Determine the (X, Y) coordinate at the center of the cell enclosing the given text.  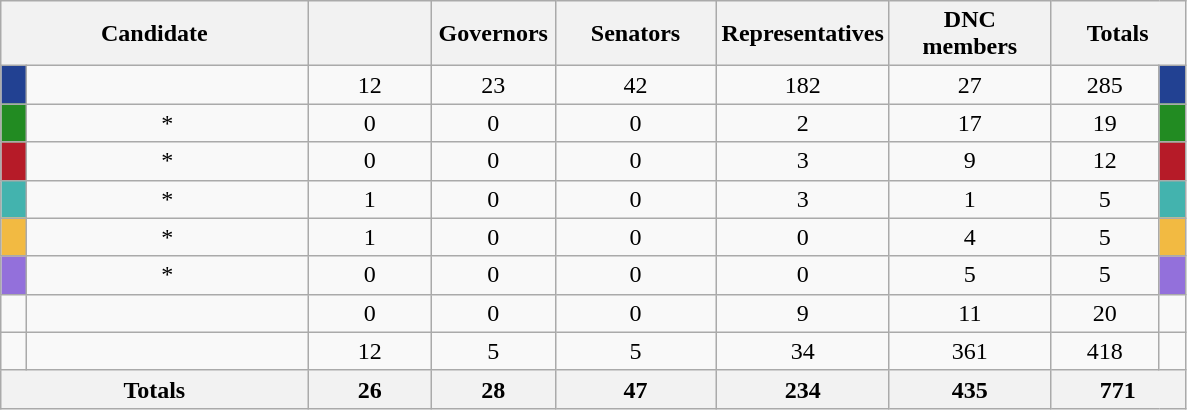
11 (970, 313)
285 (1104, 85)
27 (970, 85)
2 (802, 123)
771 (1118, 389)
19 (1104, 123)
Senators (636, 34)
42 (636, 85)
20 (1104, 313)
17 (970, 123)
435 (970, 389)
34 (802, 351)
Governors (493, 34)
28 (493, 389)
418 (1104, 351)
234 (802, 389)
182 (802, 85)
4 (970, 237)
47 (636, 389)
DNC members (970, 34)
361 (970, 351)
23 (493, 85)
26 (370, 389)
Candidate (154, 34)
Representatives (802, 34)
